For the text-containing cell, return its midpoint in (x, y) coordinate format. 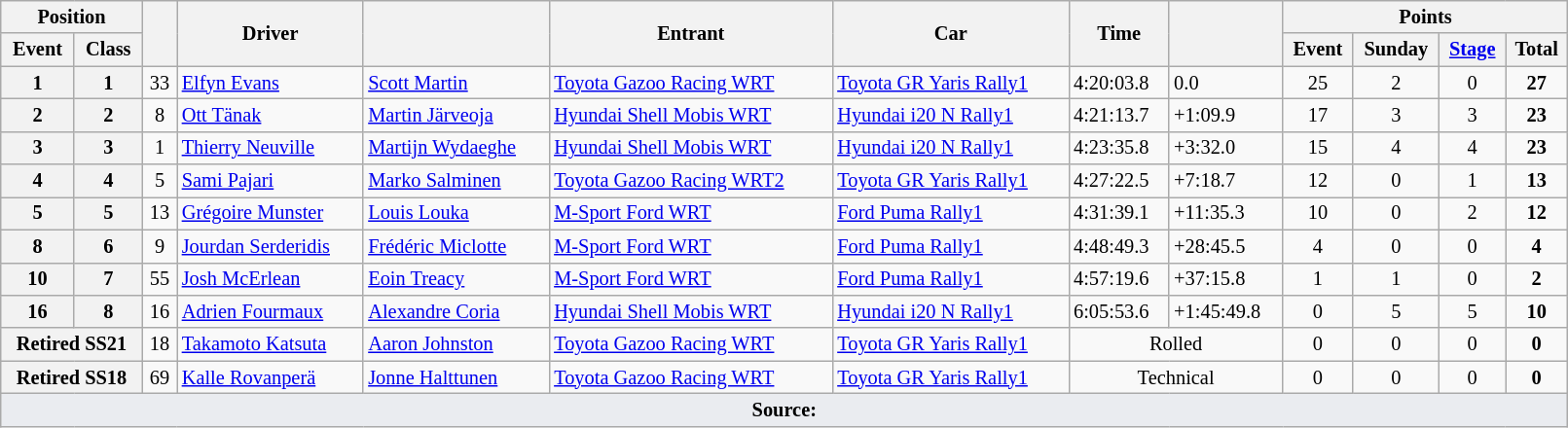
69 (160, 377)
Jonne Halttunen (456, 377)
6:05:53.6 (1119, 311)
7 (108, 279)
Kalle Rovanperä (271, 377)
Martin Järveoja (456, 115)
Technical (1176, 377)
4:48:49.3 (1119, 246)
+37:15.8 (1226, 279)
Driver (271, 33)
4:21:13.7 (1119, 115)
Time (1119, 33)
55 (160, 279)
Jourdan Serderidis (271, 246)
Entrant (691, 33)
4:20:03.8 (1119, 83)
Louis Louka (456, 213)
Stage (1473, 50)
25 (1318, 83)
15 (1318, 148)
+11:35.3 (1226, 213)
33 (160, 83)
Marko Salminen (456, 181)
Position (72, 17)
Retired SS18 (72, 377)
Takamoto Katsuta (271, 344)
4:27:22.5 (1119, 181)
17 (1318, 115)
Frédéric Miclotte (456, 246)
+28:45.5 (1226, 246)
Retired SS21 (72, 344)
Points (1425, 17)
Sami Pajari (271, 181)
4:31:39.1 (1119, 213)
Adrien Fourmaux (271, 311)
4:57:19.6 (1119, 279)
Grégoire Munster (271, 213)
Elfyn Evans (271, 83)
Scott Martin (456, 83)
+1:09.9 (1226, 115)
0.0 (1226, 83)
Eoin Treacy (456, 279)
Class (108, 50)
6 (108, 246)
Toyota Gazoo Racing WRT2 (691, 181)
Car (950, 33)
Alexandre Coria (456, 311)
Josh McErlean (271, 279)
4:23:35.8 (1119, 148)
9 (160, 246)
Thierry Neuville (271, 148)
Sunday (1396, 50)
+1:45:49.8 (1226, 311)
+7:18.7 (1226, 181)
Total (1537, 50)
+3:32.0 (1226, 148)
Rolled (1176, 344)
27 (1537, 83)
Ott Tänak (271, 115)
Aaron Johnston (456, 344)
Source: (784, 410)
Martijn Wydaeghe (456, 148)
18 (160, 344)
